Search for the cell housing the specified text and yield its [x, y] center coordinate. 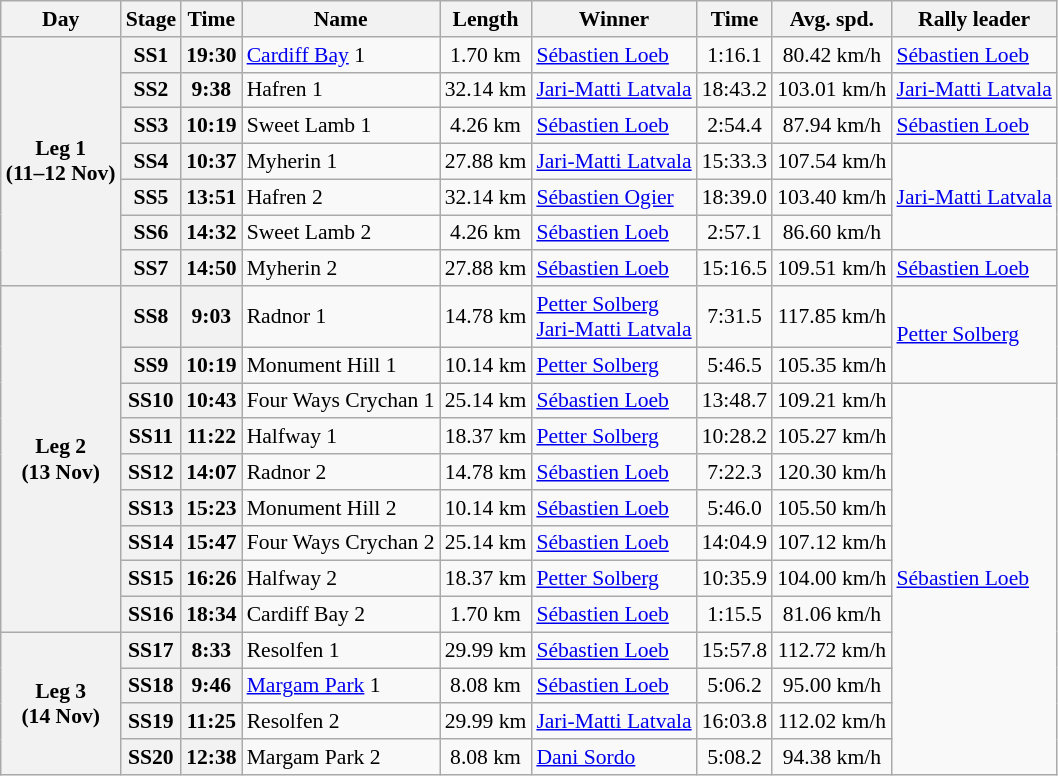
13:48.7 [734, 401]
14:32 [211, 233]
SS15 [151, 579]
SS3 [151, 126]
Name [341, 19]
87.94 km/h [832, 126]
105.50 km/h [832, 508]
10:37 [211, 162]
SS5 [151, 197]
117.85 km/h [832, 316]
86.60 km/h [832, 233]
9:38 [211, 90]
107.12 km/h [832, 543]
Monument Hill 1 [341, 365]
Leg 1(11–12 Nov) [61, 162]
105.27 km/h [832, 437]
2:54.4 [734, 126]
Myherin 2 [341, 269]
5:46.0 [734, 508]
11:25 [211, 722]
18:39.0 [734, 197]
9:46 [211, 686]
Avg. spd. [832, 19]
SS12 [151, 472]
95.00 km/h [832, 686]
SS17 [151, 650]
14:50 [211, 269]
107.54 km/h [832, 162]
Length [486, 19]
15:16.5 [734, 269]
SS19 [151, 722]
16:26 [211, 579]
109.51 km/h [832, 269]
9:03 [211, 316]
SS18 [151, 686]
10:35.9 [734, 579]
94.38 km/h [832, 757]
Halfway 1 [341, 437]
Four Ways Crychan 2 [341, 543]
Halfway 2 [341, 579]
10:43 [211, 401]
SS13 [151, 508]
Myherin 1 [341, 162]
SS7 [151, 269]
10:28.2 [734, 437]
112.72 km/h [832, 650]
Hafren 1 [341, 90]
16:03.8 [734, 722]
Rally leader [974, 19]
Margam Park 2 [341, 757]
18:43.2 [734, 90]
Radnor 1 [341, 316]
Monument Hill 2 [341, 508]
Day [61, 19]
SS14 [151, 543]
15:47 [211, 543]
SS8 [151, 316]
Cardiff Bay 1 [341, 55]
81.06 km/h [832, 615]
15:33.3 [734, 162]
12:38 [211, 757]
Winner [614, 19]
15:23 [211, 508]
Hafren 2 [341, 197]
15:57.8 [734, 650]
120.30 km/h [832, 472]
SS20 [151, 757]
SS10 [151, 401]
Resolfen 1 [341, 650]
80.42 km/h [832, 55]
5:46.5 [734, 365]
Radnor 2 [341, 472]
103.40 km/h [832, 197]
2:57.1 [734, 233]
104.00 km/h [832, 579]
11:22 [211, 437]
Resolfen 2 [341, 722]
SS16 [151, 615]
8:33 [211, 650]
Sweet Lamb 1 [341, 126]
Dani Sordo [614, 757]
1:16.1 [734, 55]
13:51 [211, 197]
SS1 [151, 55]
Leg 3(14 Nov) [61, 703]
14:07 [211, 472]
Four Ways Crychan 1 [341, 401]
5:08.2 [734, 757]
105.35 km/h [832, 365]
SS2 [151, 90]
Sébastien Ogier [614, 197]
7:22.3 [734, 472]
Margam Park 1 [341, 686]
109.21 km/h [832, 401]
5:06.2 [734, 686]
19:30 [211, 55]
SS6 [151, 233]
Petter Solberg Jari-Matti Latvala [614, 316]
Leg 2(13 Nov) [61, 459]
1:15.5 [734, 615]
14:04.9 [734, 543]
SS11 [151, 437]
SS4 [151, 162]
112.02 km/h [832, 722]
SS9 [151, 365]
Stage [151, 19]
Sweet Lamb 2 [341, 233]
Cardiff Bay 2 [341, 615]
7:31.5 [734, 316]
18:34 [211, 615]
103.01 km/h [832, 90]
